Return the (x, y) coordinate for the center point of the cell that contains the specified text.  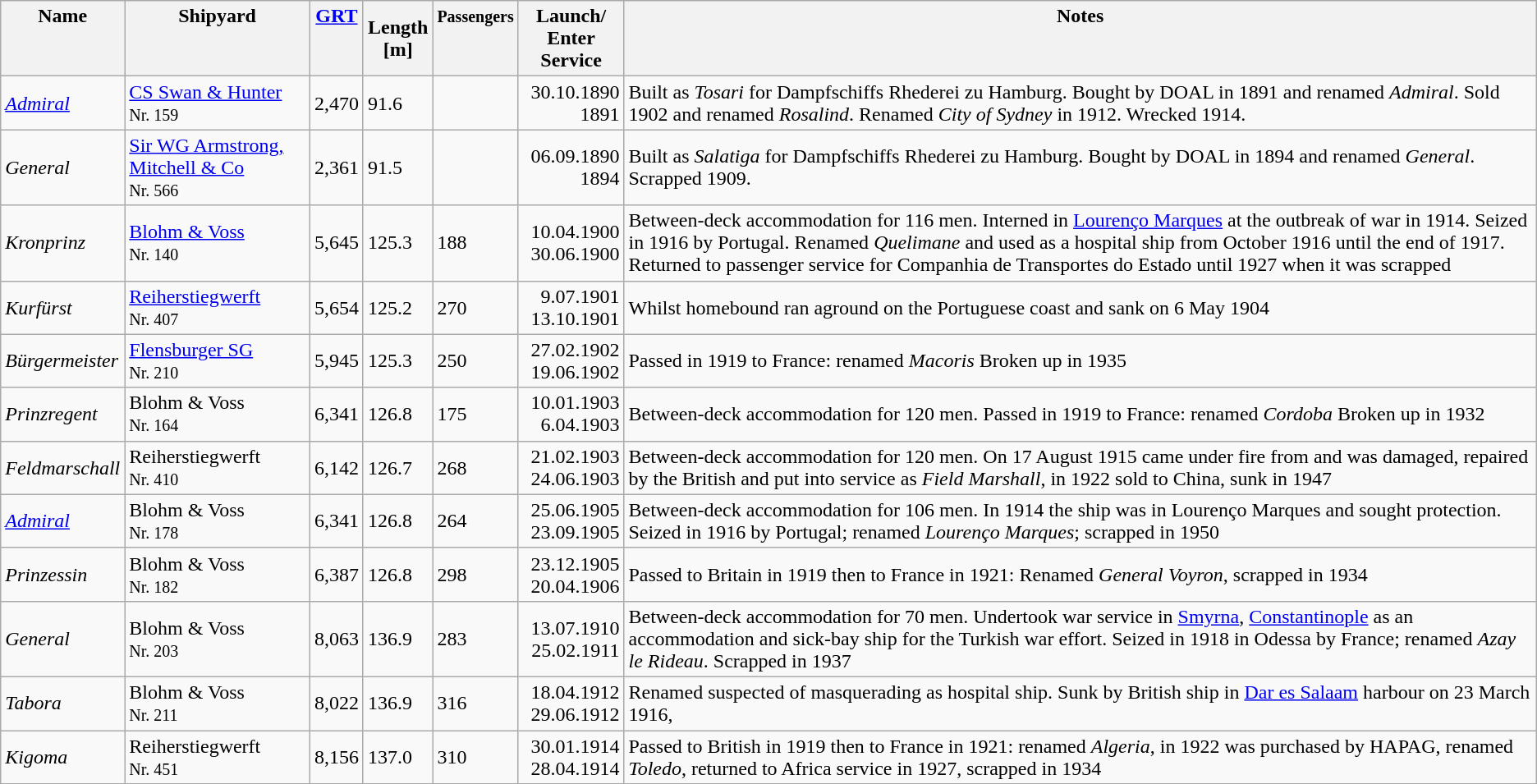
298 (475, 575)
2,470 (337, 103)
175 (475, 414)
8,022 (337, 703)
21.02.1903 24.06.1903 (571, 468)
9.07.190113.10.1901 (571, 307)
270 (475, 307)
Launch/ Enter Service (571, 39)
91.5 (397, 167)
188 (475, 243)
264 (475, 520)
27.02.1902 19.06.1902 (571, 361)
2,361 (337, 167)
Tabora (62, 703)
Blohm & VossNr. 182 (218, 575)
5,645 (337, 243)
310 (475, 757)
10.01.19036.04.1903 (571, 414)
Reiherstiegwerft Nr. 410 (218, 468)
Passengers (475, 39)
Prinzessin (62, 575)
06.09.18901894 (571, 167)
Blohm & Voss Nr. 164 (218, 414)
283 (475, 639)
18.04.1912 29.06.1912 (571, 703)
Bürgermeister (62, 361)
Whilst homebound ran aground on the Portuguese coast and sank on 6 May 1904 (1080, 307)
Prinzregent (62, 414)
Kigoma (62, 757)
GRT (337, 39)
91.6 (397, 103)
10.04.190030.06.1900 (571, 243)
8,063 (337, 639)
6,387 (337, 575)
137.0 (397, 757)
8,156 (337, 757)
Built as Salatiga for Dampfschiffs Rhederei zu Hamburg. Bought by DOAL in 1894 and renamed General. Scrapped 1909. (1080, 167)
Blohm & VossNr. 178 (218, 520)
Flensburger SG Nr. 210 (218, 361)
Name (62, 39)
25.06.1905 23.09.1905 (571, 520)
Blohm & VossNr. 203 (218, 639)
30.10.18901891 (571, 103)
13.07.1910 25.02.1911 (571, 639)
250 (475, 361)
Renamed suspected of masquerading as hospital ship. Sunk by British ship in Dar es Salaam harbour on 23 March 1916, (1080, 703)
316 (475, 703)
268 (475, 468)
Between-deck accommodation for 120 men. Passed in 1919 to France: renamed Cordoba Broken up in 1932 (1080, 414)
30.01.1914 28.04.1914 (571, 757)
Blohm & VossNr. 211 (218, 703)
125.2 (397, 307)
CS Swan & Hunter Nr. 159 (218, 103)
Kronprinz (62, 243)
ReiherstiegwerftNr. 451 (218, 757)
Feldmarschall (62, 468)
Length[m] (397, 39)
5,654 (337, 307)
6,142 (337, 468)
Kurfürst (62, 307)
Sir WG Armstrong, Mitchell & Co Nr. 566 (218, 167)
126.7 (397, 468)
Blohm & Voss Nr. 140 (218, 243)
5,945 (337, 361)
Passed in 1919 to France: renamed Macoris Broken up in 1935 (1080, 361)
Passed to Britain in 1919 then to France in 1921: Renamed General Voyron, scrapped in 1934 (1080, 575)
Reiherstiegwerft Nr. 407 (218, 307)
Shipyard (218, 39)
23.12.1905 20.04.1906 (571, 575)
Notes (1080, 39)
